From the cell containing the given text, extract its center point as (x, y) coordinate. 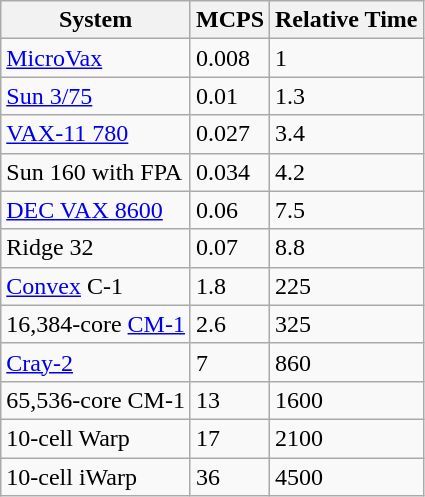
0.034 (230, 172)
1 (346, 58)
225 (346, 286)
1600 (346, 400)
10-cell iWarp (96, 477)
4500 (346, 477)
17 (230, 438)
Ridge 32 (96, 248)
0.07 (230, 248)
Convex C-1 (96, 286)
13 (230, 400)
36 (230, 477)
0.01 (230, 96)
2100 (346, 438)
DEC VAX 8600 (96, 210)
1.8 (230, 286)
7.5 (346, 210)
0.06 (230, 210)
1.3 (346, 96)
MCPS (230, 20)
VAX-11 780 (96, 134)
System (96, 20)
Sun 3/75 (96, 96)
325 (346, 324)
0.008 (230, 58)
Sun 160 with FPA (96, 172)
8.8 (346, 248)
16,384-core CM-1 (96, 324)
7 (230, 362)
3.4 (346, 134)
2.6 (230, 324)
4.2 (346, 172)
Cray-2 (96, 362)
MicroVax (96, 58)
Relative Time (346, 20)
860 (346, 362)
10-cell Warp (96, 438)
65,536-core CM-1 (96, 400)
0.027 (230, 134)
